Return [X, Y] of the center of cell containing provided text 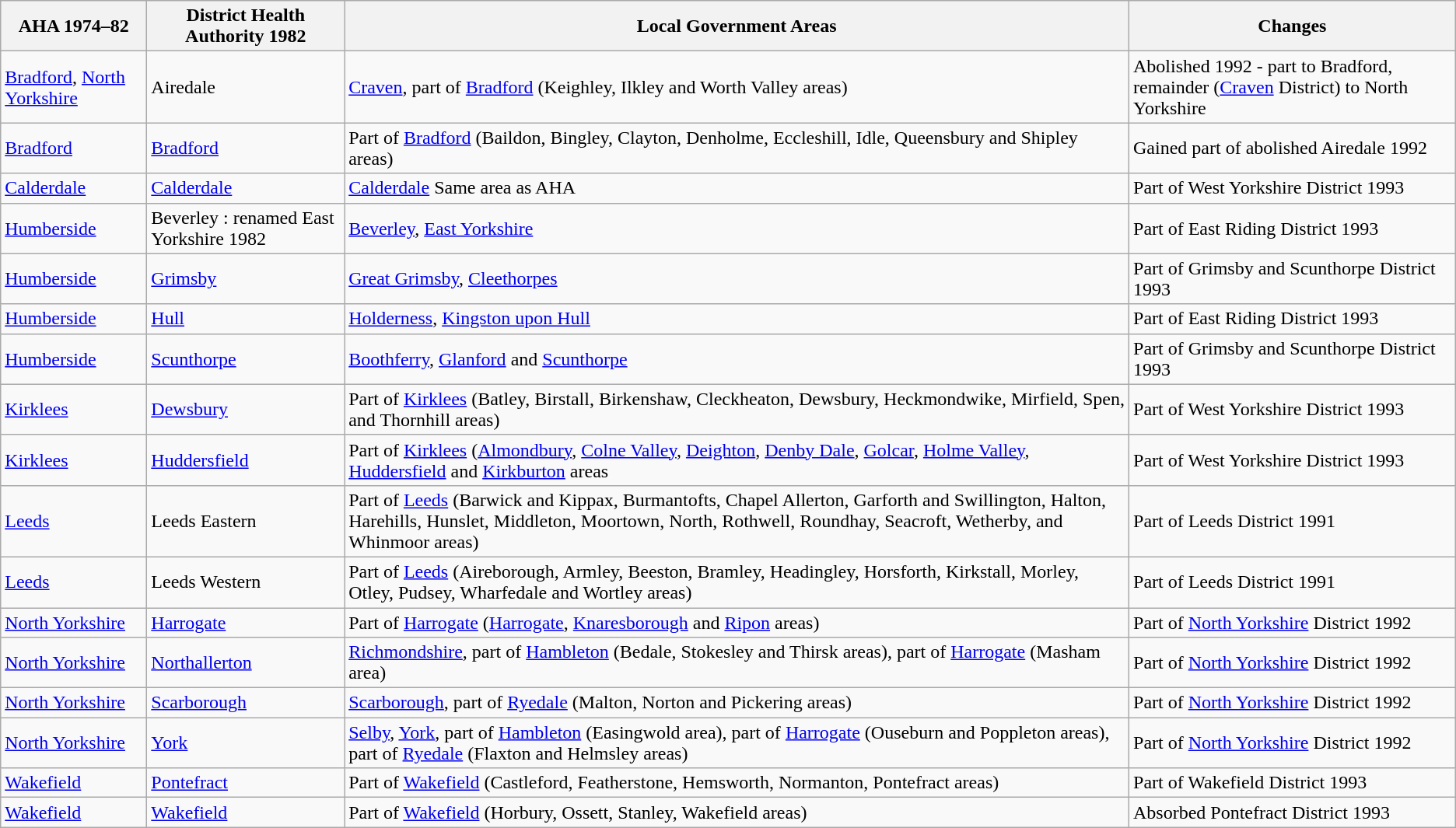
Part of Bradford (Baildon, Bingley, Clayton, Denholme, Eccleshill, Idle, Queensbury and Shipley areas) [737, 148]
Part of Leeds (Aireborough, Armley, Beeston, Bramley, Headingley, Horsforth, Kirkstall, Morley, Otley, Pudsey, Wharfedale and Wortley areas) [737, 582]
AHA 1974–82 [74, 26]
Part of Harrogate (Harrogate, Knaresborough and Ripon areas) [737, 623]
Part of Wakefield District 1993 [1293, 783]
Abolished 1992 - part to Bradford, remainder (Craven District) to North Yorkshire [1293, 87]
Leeds Western [246, 582]
Huddersfield [246, 460]
Bradford, North Yorkshire [74, 87]
Gained part of abolished Airedale 1992 [1293, 148]
Northallerton [246, 662]
Part of Wakefield (Castleford, Featherstone, Hemsworth, Normanton, Pontefract areas) [737, 783]
Pontefract [246, 783]
Richmondshire, part of Hambleton (Bedale, Stokesley and Thirsk areas), part of Harrogate (Masham area) [737, 662]
Holderness, Kingston upon Hull [737, 319]
Hull [246, 319]
Local Government Areas [737, 26]
Part of Kirklees (Almondbury, Colne Valley, Deighton, Denby Dale, Golcar, Holme Valley, Huddersfield and Kirkburton areas [737, 460]
Absorbed Pontefract District 1993 [1293, 812]
Great Grimsby, Cleethorpes [737, 278]
Harrogate [246, 623]
Changes [1293, 26]
York [246, 743]
District Health Authority 1982 [246, 26]
Craven, part of Bradford (Keighley, Ilkley and Worth Valley areas) [737, 87]
Leeds Eastern [246, 521]
Boothferry, Glanford and Scunthorpe [737, 359]
Airedale [246, 87]
Part of Wakefield (Horbury, Ossett, Stanley, Wakefield areas) [737, 812]
Beverley, East Yorkshire [737, 229]
Beverley : renamed East Yorkshire 1982 [246, 229]
Dewsbury [246, 409]
Selby, York, part of Hambleton (Easingwold area), part of Harrogate (Ouseburn and Poppleton areas), part of Ryedale (Flaxton and Helmsley areas) [737, 743]
Part of Kirklees (Batley, Birstall, Birkenshaw, Cleckheaton, Dewsbury, Heckmondwike, Mirfield, Spen, and Thornhill areas) [737, 409]
Calderdale Same area as AHA [737, 188]
Scarborough [246, 703]
Scunthorpe [246, 359]
Scarborough, part of Ryedale (Malton, Norton and Pickering areas) [737, 703]
Grimsby [246, 278]
